Identify which cell holds the provided text, then report its [x, y] central coordinate. 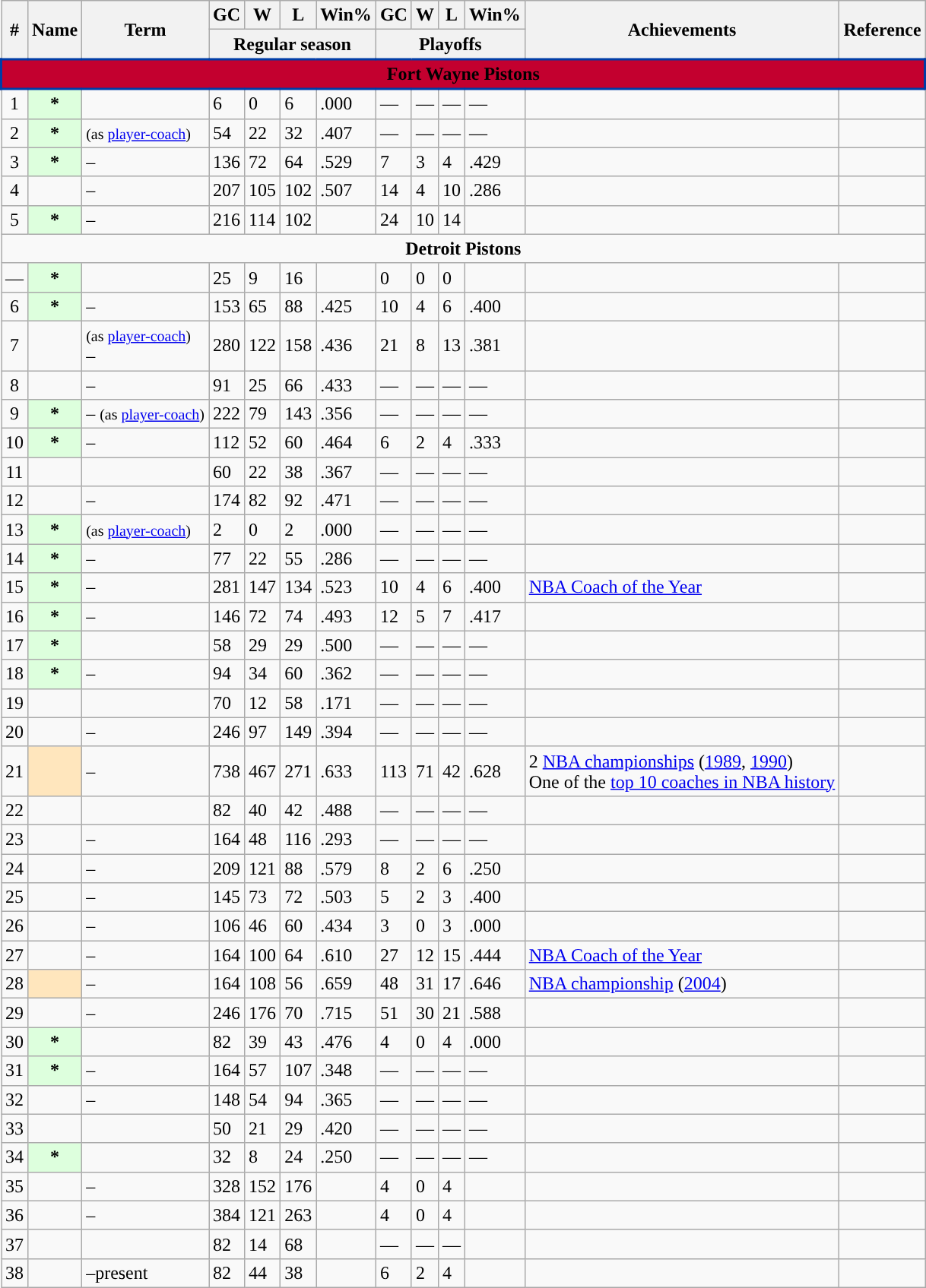
.381 [496, 345]
56 [298, 984]
113 [394, 771]
.646 [496, 984]
.633 [347, 771]
280 [227, 345]
.471 [347, 501]
222 [227, 414]
.433 [347, 385]
328 [227, 1186]
149 [298, 732]
.429 [496, 162]
Playoffs [450, 44]
2 NBA championships (1989, 1990)One of the top 10 coaches in NBA history [682, 771]
216 [227, 220]
77 [227, 559]
Name [55, 30]
.715 [347, 1013]
50 [227, 1128]
74 [298, 616]
28 [15, 984]
18 [15, 674]
148 [227, 1100]
Detroit Pistons [464, 248]
122 [263, 345]
143 [298, 414]
11 [15, 472]
20 [15, 732]
152 [263, 1186]
100 [263, 955]
116 [298, 839]
.610 [347, 955]
68 [298, 1244]
738 [227, 771]
33 [15, 1128]
66 [298, 385]
57 [263, 1071]
106 [227, 926]
.420 [347, 1128]
36 [15, 1215]
.476 [347, 1042]
.367 [347, 472]
.394 [347, 732]
.293 [347, 839]
209 [227, 869]
.362 [347, 674]
384 [227, 1215]
Achievements [682, 30]
114 [263, 220]
271 [298, 771]
.417 [496, 616]
.529 [347, 162]
–present [146, 1273]
79 [263, 414]
467 [263, 771]
37 [15, 1244]
.365 [347, 1100]
39 [263, 1042]
43 [298, 1042]
105 [263, 191]
.171 [347, 703]
35 [15, 1186]
1 [15, 103]
134 [298, 587]
112 [227, 443]
92 [298, 501]
174 [227, 501]
.348 [347, 1071]
.333 [496, 443]
26 [15, 926]
.507 [347, 191]
71 [424, 771]
51 [394, 1013]
.500 [347, 645]
207 [227, 191]
40 [263, 810]
158 [298, 345]
281 [227, 587]
Term [146, 30]
23 [15, 839]
65 [263, 306]
Fort Wayne Pistons [464, 74]
52 [263, 443]
Regular season [292, 44]
# [15, 30]
.464 [347, 443]
.444 [496, 955]
.493 [347, 616]
.434 [347, 926]
55 [298, 559]
97 [263, 732]
91 [227, 385]
263 [298, 1215]
.628 [496, 771]
44 [263, 1273]
.523 [347, 587]
146 [227, 616]
(as player-coach)– [146, 345]
.425 [347, 306]
.488 [347, 810]
– (as player-coach) [146, 414]
.436 [347, 345]
.659 [347, 984]
.407 [347, 133]
46 [263, 926]
73 [263, 897]
.579 [347, 869]
107 [298, 1071]
.588 [496, 1013]
153 [227, 306]
108 [263, 984]
19 [15, 703]
147 [263, 587]
Reference [882, 30]
NBA championship (2004) [682, 984]
136 [227, 162]
.356 [347, 414]
.503 [347, 897]
145 [227, 897]
